Extract the [X, Y] coordinate from the center of the cell holding the provided text.  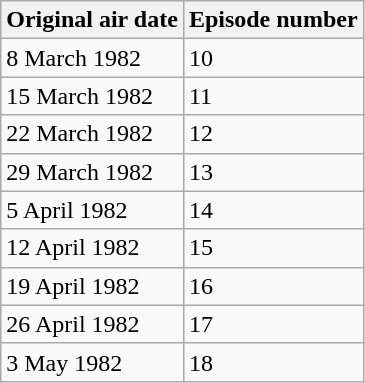
Original air date [92, 20]
13 [273, 172]
14 [273, 210]
19 April 1982 [92, 286]
18 [273, 362]
12 April 1982 [92, 248]
10 [273, 58]
26 April 1982 [92, 324]
16 [273, 286]
8 March 1982 [92, 58]
3 May 1982 [92, 362]
11 [273, 96]
15 March 1982 [92, 96]
29 March 1982 [92, 172]
Episode number [273, 20]
5 April 1982 [92, 210]
22 March 1982 [92, 134]
15 [273, 248]
17 [273, 324]
12 [273, 134]
